Extract the (x, y) coordinate from the center of the cell holding the provided text.  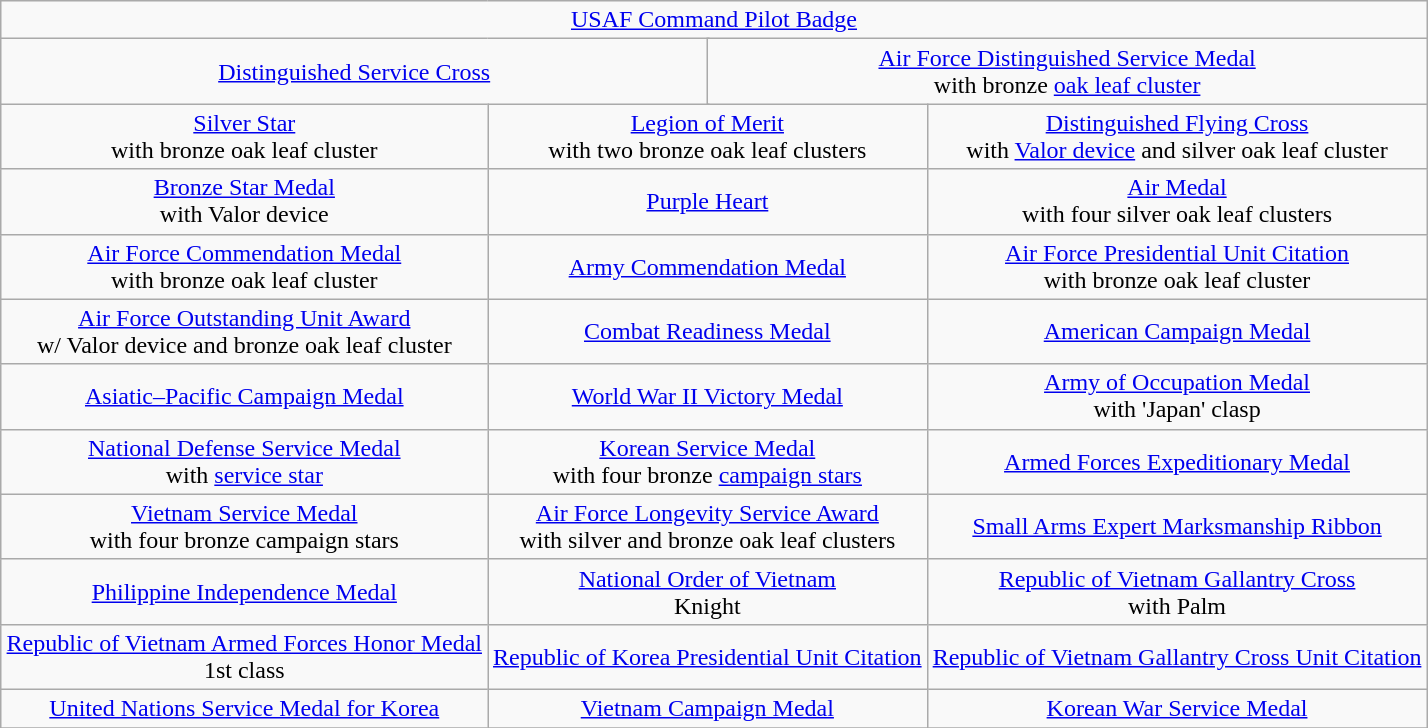
Korean War Service Medal (1177, 708)
Vietnam Campaign Medal (708, 708)
Bronze Star Medalwith Valor device (244, 202)
Air Force Outstanding Unit Awardw/ Valor device and bronze oak leaf cluster (244, 332)
Army of Occupation Medalwith 'Japan' clasp (1177, 396)
Air Medalwith four silver oak leaf clusters (1177, 202)
Combat Readiness Medal (708, 332)
Distinguished Flying Crosswith Valor device and silver oak leaf cluster (1177, 136)
World War II Victory Medal (708, 396)
USAF Command Pilot Badge (714, 20)
United Nations Service Medal for Korea (244, 708)
Army Commendation Medal (708, 266)
Distinguished Service Cross (354, 72)
Republic of Vietnam Gallantry Crosswith Palm (1177, 592)
Legion of Meritwith two bronze oak leaf clusters (708, 136)
Air Force Commendation Medalwith bronze oak leaf cluster (244, 266)
Republic of Vietnam Armed Forces Honor Medal1st class (244, 656)
Purple Heart (708, 202)
Armed Forces Expeditionary Medal (1177, 462)
Small Arms Expert Marksmanship Ribbon (1177, 526)
Republic of Vietnam Gallantry Cross Unit Citation (1177, 656)
Air Force Presidential Unit Citationwith bronze oak leaf cluster (1177, 266)
American Campaign Medal (1177, 332)
Korean Service Medalwith four bronze campaign stars (708, 462)
Republic of Korea Presidential Unit Citation (708, 656)
Air Force Longevity Service Awardwith silver and bronze oak leaf clusters (708, 526)
National Defense Service Medalwith service star (244, 462)
Philippine Independence Medal (244, 592)
Asiatic–Pacific Campaign Medal (244, 396)
National Order of VietnamKnight (708, 592)
Air Force Distinguished Service Medalwith bronze oak leaf cluster (1067, 72)
Silver Starwith bronze oak leaf cluster (244, 136)
Vietnam Service Medalwith four bronze campaign stars (244, 526)
